For the text-containing cell, return its midpoint in [X, Y] coordinate format. 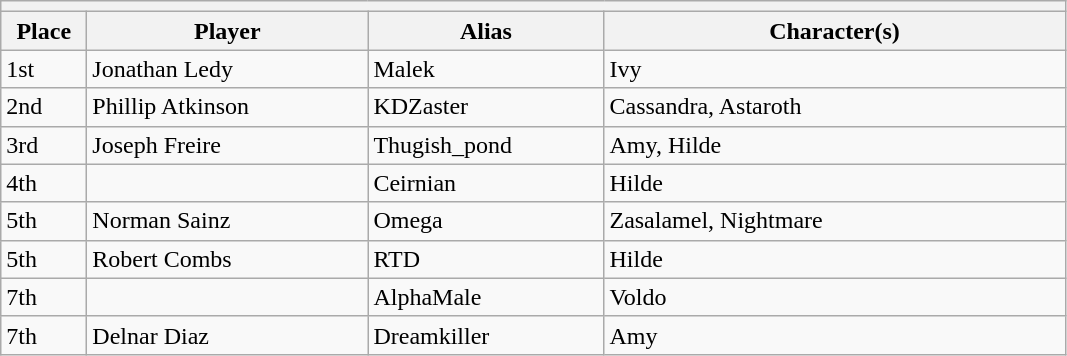
Joseph Freire [228, 145]
4th [44, 183]
Delnar Diaz [228, 335]
Voldo [834, 297]
Amy, Hilde [834, 145]
Cassandra, Astaroth [834, 107]
1st [44, 69]
2nd [44, 107]
Omega [486, 221]
Ceirnian [486, 183]
Character(s) [834, 31]
Ivy [834, 69]
RTD [486, 259]
Place [44, 31]
Zasalamel, Nightmare [834, 221]
Amy [834, 335]
Jonathan Ledy [228, 69]
Thugish_pond [486, 145]
KDZaster [486, 107]
3rd [44, 145]
Robert Combs [228, 259]
Player [228, 31]
Alias [486, 31]
Phillip Atkinson [228, 107]
Dreamkiller [486, 335]
Norman Sainz [228, 221]
AlphaMale [486, 297]
Malek [486, 69]
